Determine the (X, Y) coordinate at the center of the cell enclosing the given text.  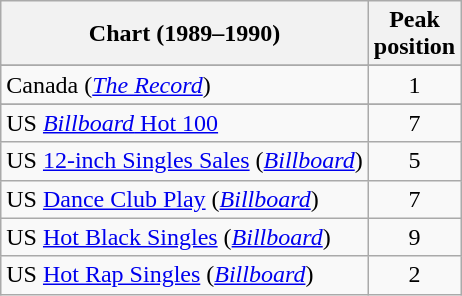
9 (414, 237)
US Hot Black Singles (Billboard) (185, 237)
Peakposition (414, 34)
5 (414, 161)
US 12-inch Singles Sales (Billboard) (185, 161)
US Dance Club Play (Billboard) (185, 199)
1 (414, 85)
2 (414, 275)
Canada (The Record) (185, 85)
US Billboard Hot 100 (185, 123)
Chart (1989–1990) (185, 34)
US Hot Rap Singles (Billboard) (185, 275)
